Extract the (x, y) coordinate from the center of the cell holding the provided text.  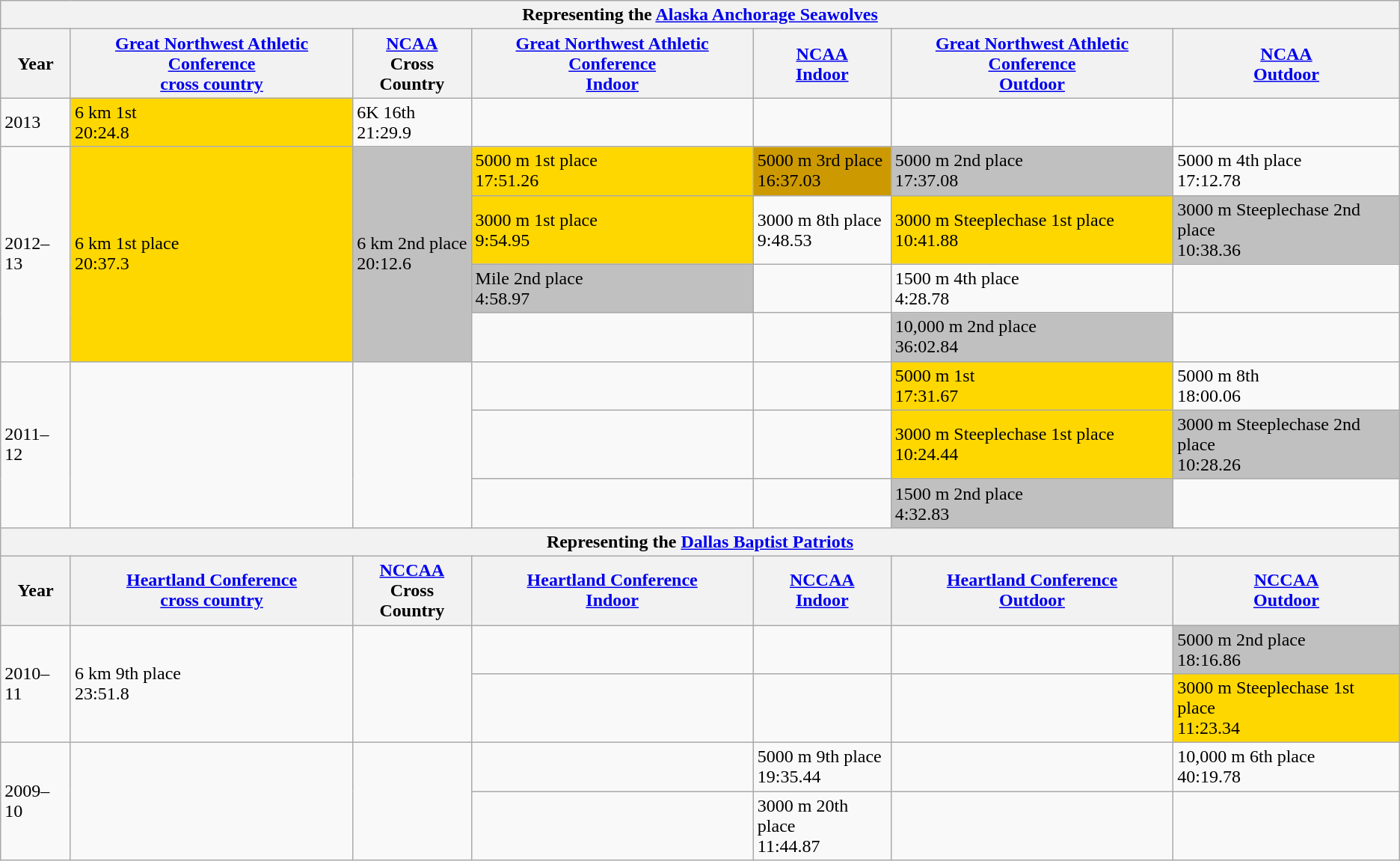
5000 m 1st17:31.67 (1032, 386)
3000 m Steeplechase 2nd place 10:28.26 (1286, 444)
2011–12 (36, 444)
1500 m 2nd place4:32.83 (1032, 503)
NCAA Outdoor (1286, 64)
NCCAA Outdoor (1286, 590)
NCCAA Indoor (822, 590)
5000 m 3rd place 16:37.03 (822, 171)
5000 m 1st place 17:51.26 (612, 171)
3000 m 1st place9:54.95 (612, 230)
10,000 m 6th place40:19.78 (1286, 767)
5000 m 2nd place18:16.86 (1286, 649)
Great Northwest Athletic Conference Outdoor (1032, 64)
Heartland Conference Indoor (612, 590)
NCAA Indoor (822, 64)
Great Northwest Athletic Conference Indoor (612, 64)
Representing the Dallas Baptist Patriots (700, 542)
5000 m 8th18:00.06 (1286, 386)
1500 m 4th place4:28.78 (1032, 289)
Representing the Alaska Anchorage Seawolves (700, 15)
6 km 2nd place20:12.6 (412, 254)
Heartland Conference Outdoor (1032, 590)
6K 16th21:29.9 (412, 123)
5000 m 9th place19:35.44 (822, 767)
2013 (36, 123)
Mile 2nd place4:58.97 (612, 289)
NCCAA Cross Country (412, 590)
6 km 1st place20:37.3 (211, 254)
Great Northwest Athletic Conference cross country (211, 64)
NCAA Cross Country (412, 64)
6 km 1st20:24.8 (211, 123)
3000 m Steeplechase 1st place 11:23.34 (1286, 708)
2012–13 (36, 254)
3000 m Steeplechase 1st place10:41.88 (1032, 230)
2009–10 (36, 802)
6 km 9th place23:51.8 (211, 684)
3000 m Steeplechase 2nd place 10:38.36 (1286, 230)
3000 m 8th place9:48.53 (822, 230)
5000 m 4th place17:12.78 (1286, 171)
10,000 m 2nd place36:02.84 (1032, 337)
3000 m Steeplechase 1st place10:24.44 (1032, 444)
2010–11 (36, 684)
5000 m 2nd place 17:37.08 (1032, 171)
3000 m 20th place11:44.87 (822, 826)
Heartland Conference cross country (211, 590)
